Extract the [X, Y] coordinate from the center of the cell holding the provided text.  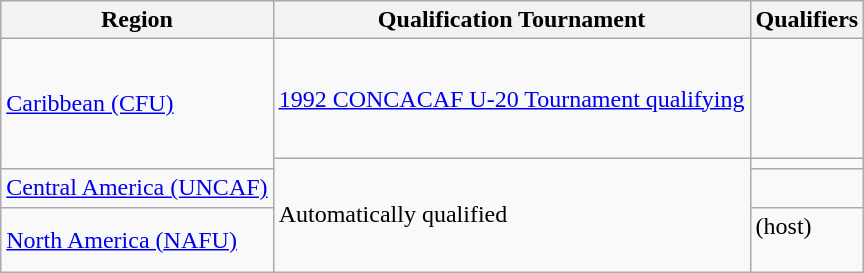
Region [137, 20]
Qualifiers [807, 20]
(host) [807, 240]
Central America (UNCAF) [137, 188]
1992 CONCACAF U-20 Tournament qualifying [512, 98]
Qualification Tournament [512, 20]
Automatically qualified [512, 215]
North America (NAFU) [137, 240]
Caribbean (CFU) [137, 104]
